Scan for the cell matching the given text and deliver its [X, Y] coordinate at center. 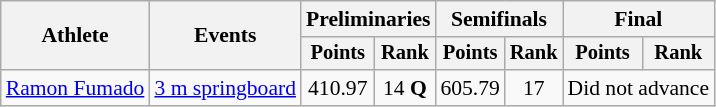
Final [638, 19]
Did not advance [638, 88]
14 Q [406, 88]
Athlete [76, 36]
17 [534, 88]
410.97 [338, 88]
Preliminaries [368, 19]
3 m springboard [225, 88]
Events [225, 36]
605.79 [470, 88]
Ramon Fumado [76, 88]
Semifinals [498, 19]
